Locate the cell with the specified text and output its [X, Y] center coordinate. 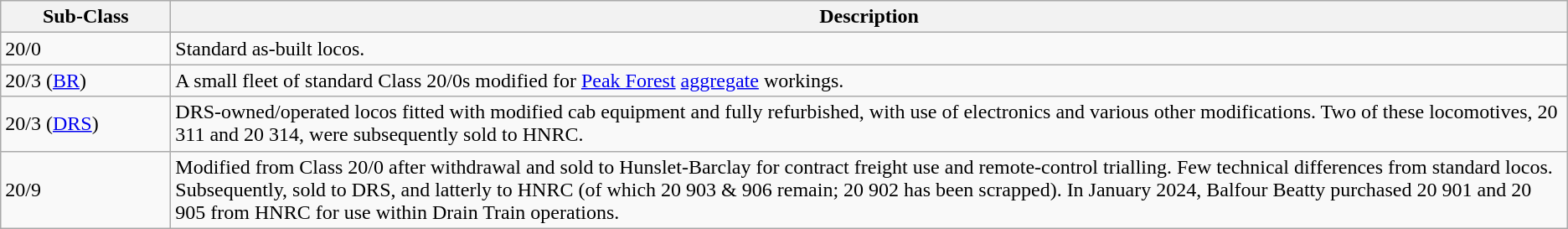
20/0 [85, 49]
Sub-Class [85, 17]
Standard as-built locos. [869, 49]
20/3 (BR) [85, 81]
20/3 (DRS) [85, 124]
A small fleet of standard Class 20/0s modified for Peak Forest aggregate workings. [869, 81]
20/9 [85, 190]
Description [869, 17]
